From the cell containing the given text, extract its center point as (X, Y) coordinate. 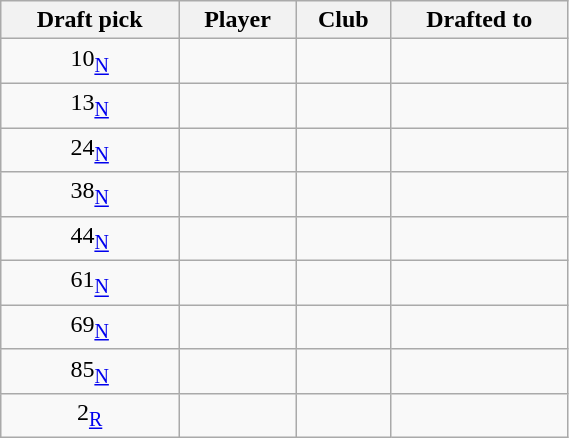
Player (237, 20)
Draft pick (90, 20)
61N (90, 283)
13N (90, 105)
10N (90, 61)
Drafted to (479, 20)
2R (90, 416)
24N (90, 150)
38N (90, 194)
85N (90, 371)
Club (343, 20)
69N (90, 327)
44N (90, 238)
